Scan for the cell matching the given text and deliver its [X, Y] coordinate at center. 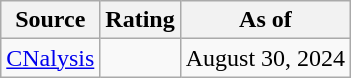
CNalysis [50, 58]
Source [50, 20]
August 30, 2024 [265, 58]
Rating [140, 20]
As of [265, 20]
